For the text-containing cell, return its midpoint in [x, y] coordinate format. 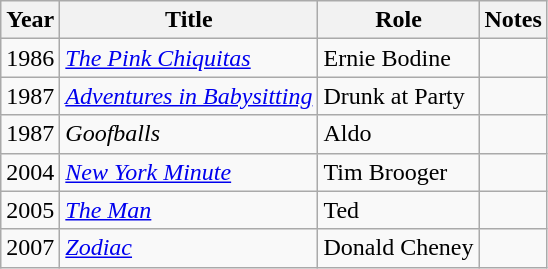
Donald Cheney [398, 248]
Ted [398, 210]
Notes [513, 20]
New York Minute [189, 172]
Ernie Bodine [398, 58]
Goofballs [189, 134]
The Man [189, 210]
The Pink Chiquitas [189, 58]
Role [398, 20]
2005 [30, 210]
Drunk at Party [398, 96]
Zodiac [189, 248]
2007 [30, 248]
1986 [30, 58]
Aldo [398, 134]
Adventures in Babysitting [189, 96]
Tim Brooger [398, 172]
2004 [30, 172]
Title [189, 20]
Year [30, 20]
